Detect which cell encompasses the target text, then output its (x, y) center coordinate. 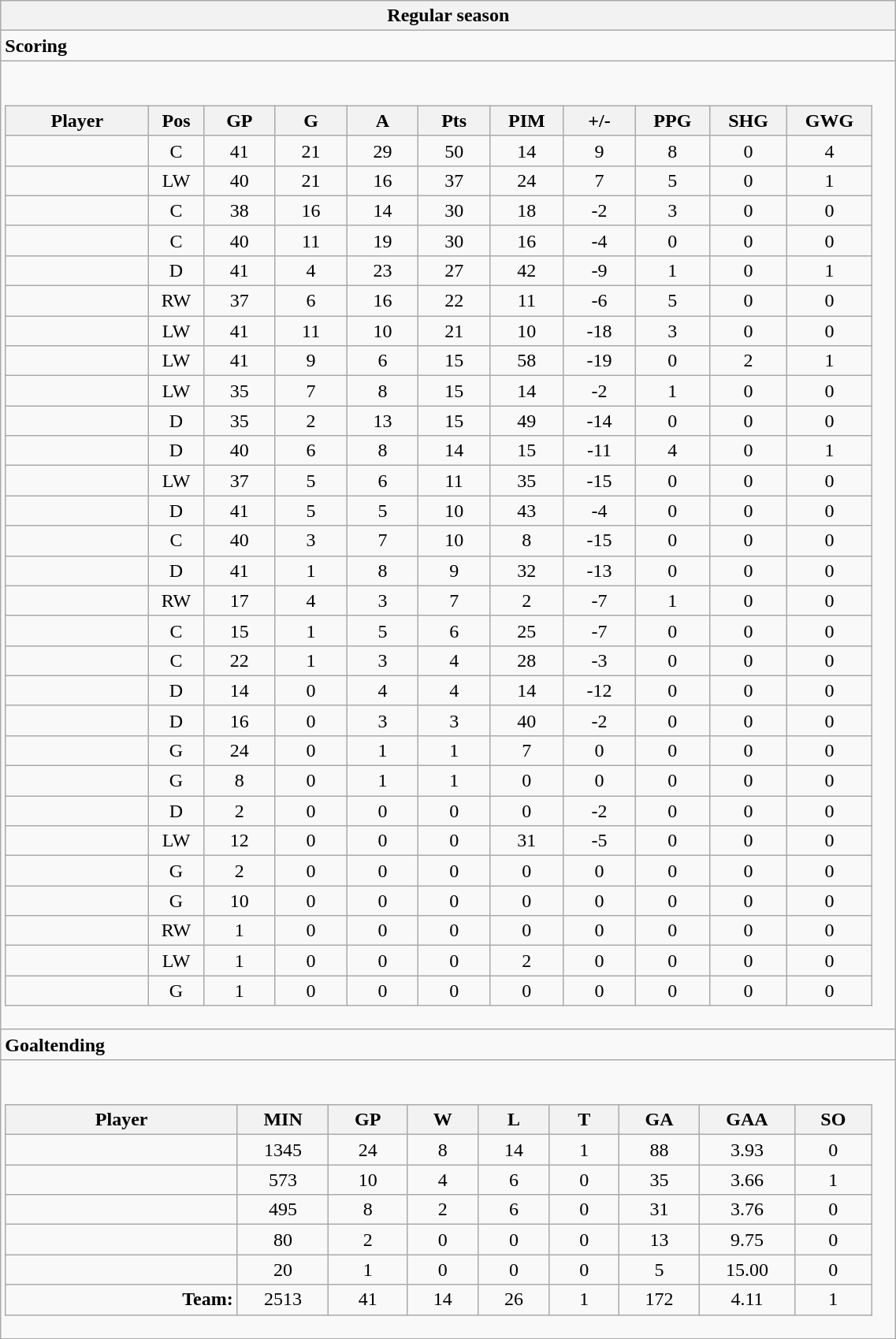
20 (283, 1270)
19 (383, 240)
-12 (599, 690)
3.76 (747, 1210)
-9 (599, 270)
-13 (599, 571)
25 (527, 630)
Pos (177, 121)
15.00 (747, 1270)
-5 (599, 841)
Team: (121, 1300)
573 (283, 1180)
SHG (749, 121)
26 (514, 1300)
3.66 (747, 1180)
29 (383, 151)
17 (240, 601)
495 (283, 1210)
4.11 (747, 1300)
18 (527, 210)
28 (527, 660)
Regular season (448, 16)
+/- (599, 121)
-18 (599, 331)
27 (454, 270)
MIN (283, 1120)
T (584, 1120)
-14 (599, 421)
1345 (283, 1150)
Goaltending (448, 1044)
-11 (599, 451)
88 (659, 1150)
A (383, 121)
-3 (599, 660)
L (514, 1120)
W (443, 1120)
PPG (673, 121)
Scoring (448, 46)
32 (527, 571)
GAA (747, 1120)
38 (240, 210)
GWG (829, 121)
42 (527, 270)
3.93 (747, 1150)
50 (454, 151)
23 (383, 270)
172 (659, 1300)
GA (659, 1120)
SO (833, 1120)
-6 (599, 301)
-19 (599, 361)
58 (527, 361)
49 (527, 421)
PIM (527, 121)
9.75 (747, 1240)
2513 (283, 1300)
Pts (454, 121)
80 (283, 1240)
12 (240, 841)
43 (527, 511)
